Determine the [X, Y] coordinate at the center of the cell enclosing the given text.  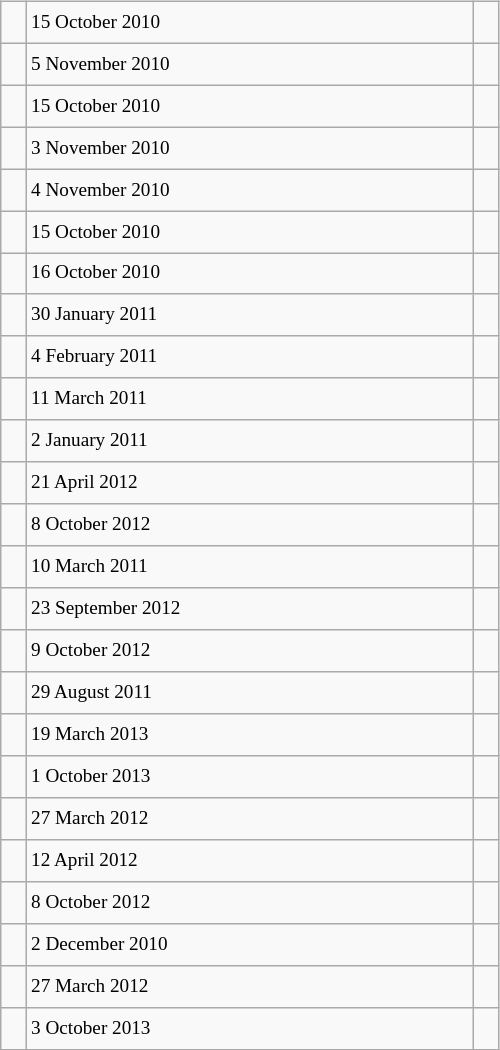
4 November 2010 [249, 190]
1 October 2013 [249, 777]
2 December 2010 [249, 944]
3 October 2013 [249, 1028]
19 March 2013 [249, 735]
29 August 2011 [249, 693]
16 October 2010 [249, 274]
12 April 2012 [249, 861]
3 November 2010 [249, 148]
10 March 2011 [249, 567]
4 February 2011 [249, 357]
11 March 2011 [249, 399]
5 November 2010 [249, 64]
2 January 2011 [249, 441]
9 October 2012 [249, 651]
30 January 2011 [249, 315]
21 April 2012 [249, 483]
23 September 2012 [249, 609]
